Search for the cell housing the specified text and yield its (X, Y) center coordinate. 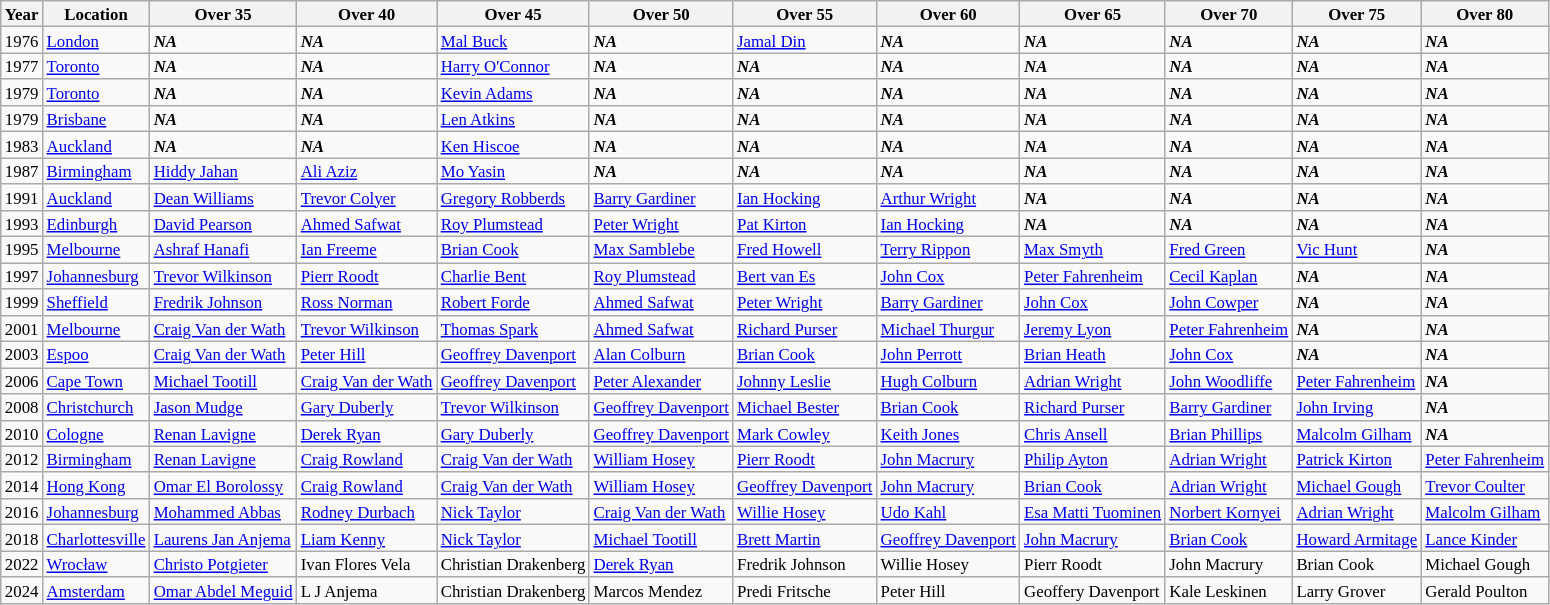
Geoffery Davenport (1092, 590)
Marcos Mendez (661, 590)
Arthur Wright (948, 197)
Esa Matti Tuominen (1092, 512)
John Irving (1356, 407)
Mo Yasin (514, 171)
London (96, 40)
Liam Kenny (367, 538)
Ross Norman (367, 302)
Max Smyth (1092, 250)
Michael Thurgur (948, 328)
Mal Buck (514, 40)
Charlottesville (96, 538)
2022 (22, 564)
Max Samblebe (661, 250)
Ali Aziz (367, 171)
Christo Potgieter (224, 564)
Mark Cowley (805, 433)
Over 40 (367, 14)
Ashraf Hanafi (224, 250)
Predi Fritsche (805, 590)
Laurens Jan Anjema (224, 538)
1999 (22, 302)
1991 (22, 197)
Vic Hunt (1356, 250)
Robert Forde (514, 302)
Omar Abdel Meguid (224, 590)
2003 (22, 355)
Peter Alexander (661, 381)
Cologne (96, 433)
Chris Ansell (1092, 433)
Christchurch (96, 407)
Edinburgh (96, 224)
2012 (22, 459)
Bert van Es (805, 276)
Brisbane (96, 119)
Kale Leskinen (1228, 590)
2001 (22, 328)
Howard Armitage (1356, 538)
Over 55 (805, 14)
Brett Martin (805, 538)
Over 80 (1484, 14)
L J Anjema (367, 590)
Over 60 (948, 14)
Fred Howell (805, 250)
Gerald Poulton (1484, 590)
2016 (22, 512)
Over 65 (1092, 14)
Johnny Leslie (805, 381)
Wrocław (96, 564)
Over 35 (224, 14)
Over 45 (514, 14)
2008 (22, 407)
Jamal Din (805, 40)
Lance Kinder (1484, 538)
2014 (22, 486)
Ken Hiscoe (514, 145)
Jeremy Lyon (1092, 328)
Location (96, 14)
2024 (22, 590)
Terry Rippon (948, 250)
2006 (22, 381)
John Cowper (1228, 302)
Michael Bester (805, 407)
Udo Kahl (948, 512)
Hugh Colburn (948, 381)
1993 (22, 224)
Ian Freeme (367, 250)
Over 70 (1228, 14)
2018 (22, 538)
Len Atkins (514, 119)
David Pearson (224, 224)
Pat Kirton (805, 224)
Jason Mudge (224, 407)
Patrick Kirton (1356, 459)
Charlie Bent (514, 276)
Dean Williams (224, 197)
2010 (22, 433)
Keith Jones (948, 433)
Omar El Borolossy (224, 486)
1976 (22, 40)
1997 (22, 276)
1995 (22, 250)
1983 (22, 145)
Hiddy Jahan (224, 171)
Fred Green (1228, 250)
Amsterdam (96, 590)
Harry O'Connor (514, 66)
Gregory Robberds (514, 197)
Cape Town (96, 381)
Espoo (96, 355)
John Woodliffe (1228, 381)
Ivan Flores Vela (367, 564)
Trevor Colyer (367, 197)
Year (22, 14)
John Perrott (948, 355)
1977 (22, 66)
Kevin Adams (514, 93)
Trevor Coulter (1484, 486)
Hong Kong (96, 486)
Philip Ayton (1092, 459)
Norbert Kornyei (1228, 512)
Over 50 (661, 14)
1987 (22, 171)
Brian Heath (1092, 355)
Mohammed Abbas (224, 512)
Thomas Spark (514, 328)
Cecil Kaplan (1228, 276)
Larry Grover (1356, 590)
Over 75 (1356, 14)
Rodney Durbach (367, 512)
Sheffield (96, 302)
Brian Phillips (1228, 433)
Alan Colburn (661, 355)
